Capture the cell that displays the provided text and extract its [x, y] central coordinate. 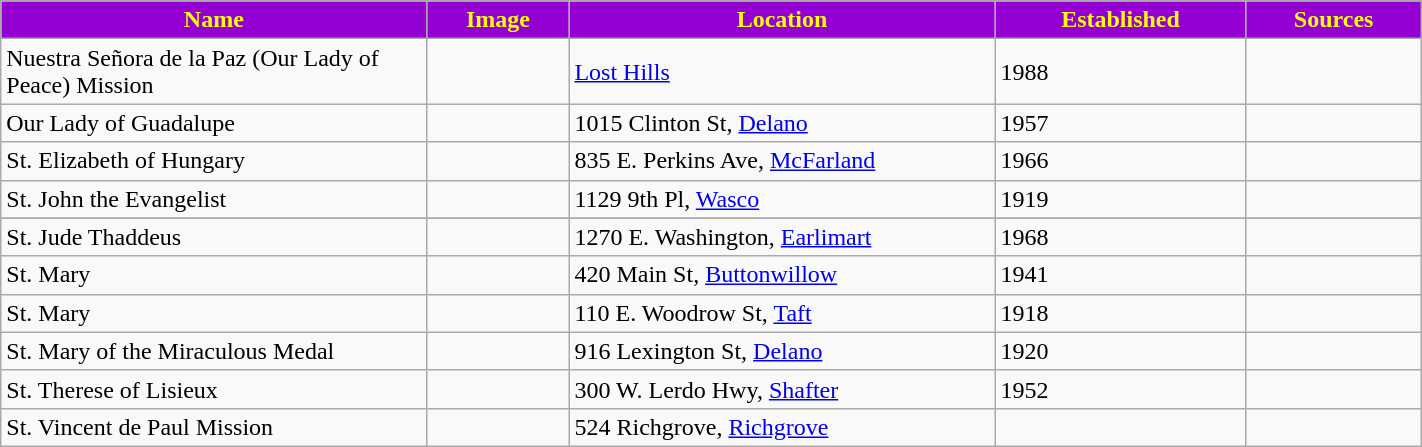
Image [498, 20]
420 Main St, Buttonwillow [782, 275]
1270 E. Washington, Earlimart [782, 237]
524 Richgrove, Richgrove [782, 427]
St. Elizabeth of Hungary [214, 161]
300 W. Lerdo Hwy, Shafter [782, 389]
Established [1120, 20]
1941 [1120, 275]
Location [782, 20]
Sources [1334, 20]
1952 [1120, 389]
916 Lexington St, Delano [782, 351]
1966 [1120, 161]
1957 [1120, 123]
St. Jude Thaddeus [214, 237]
St. Therese of Lisieux [214, 389]
1918 [1120, 313]
St. John the Evangelist [214, 199]
Name [214, 20]
1988 [1120, 72]
St. Mary of the Miraculous Medal [214, 351]
Lost Hills [782, 72]
1920 [1120, 351]
Nuestra Señora de la Paz (Our Lady of Peace) Mission [214, 72]
110 E. Woodrow St, Taft [782, 313]
1968 [1120, 237]
1129 9th Pl, Wasco [782, 199]
Our Lady of Guadalupe [214, 123]
St. Vincent de Paul Mission [214, 427]
1015 Clinton St, Delano [782, 123]
835 E. Perkins Ave, McFarland [782, 161]
1919 [1120, 199]
